Detect which cell encompasses the target text, then output its (x, y) center coordinate. 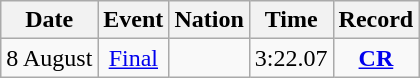
3:22.07 (291, 58)
Event (134, 20)
CR (376, 58)
Nation (209, 20)
Date (50, 20)
Record (376, 20)
Time (291, 20)
Final (134, 58)
8 August (50, 58)
